Return (X, Y) of the center of cell containing provided text 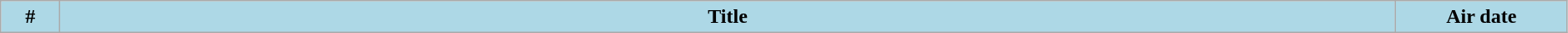
Air date (1481, 17)
# (30, 17)
Title (728, 17)
